Locate the cell with the specified text and output its [x, y] center coordinate. 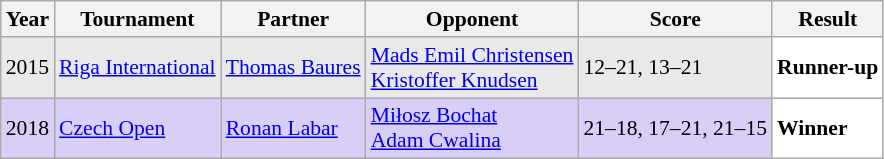
12–21, 13–21 [675, 68]
Tournament [138, 19]
Miłosz Bochat Adam Cwalina [472, 128]
Riga International [138, 68]
Czech Open [138, 128]
2015 [28, 68]
Opponent [472, 19]
Mads Emil Christensen Kristoffer Knudsen [472, 68]
Result [828, 19]
Winner [828, 128]
21–18, 17–21, 21–15 [675, 128]
Ronan Labar [294, 128]
Year [28, 19]
Runner-up [828, 68]
Thomas Baures [294, 68]
Score [675, 19]
Partner [294, 19]
2018 [28, 128]
